Return [X, Y] of the center of cell containing provided text 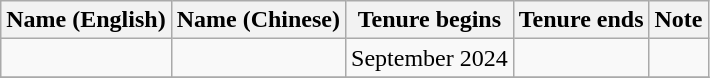
Name (Chinese) [258, 20]
September 2024 [430, 58]
Name (English) [86, 20]
Note [678, 20]
Tenure ends [581, 20]
Tenure begins [430, 20]
